Pinpoint the cell where the given text exists, returning its (x, y) midpoint coordinate. 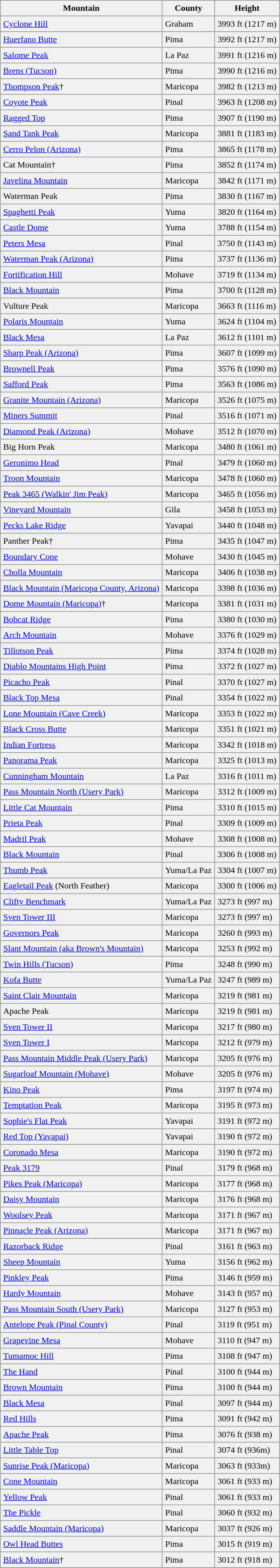
3516 ft (1071 m) (247, 416)
Temptation Peak (82, 1105)
Slant Mountain (aka Brown's Mountain) (82, 949)
Huerfano Butte (82, 40)
Madril Peak (82, 839)
Indian Fortress (82, 745)
3015 ft (919 m) (247, 1544)
Waterman Peak (82, 196)
Sharp Peak (Arizona) (82, 353)
3309 ft (1009 m) (247, 823)
3376 ft (1029 m) (247, 635)
Red Hills (82, 1419)
3108 ft (947 m) (247, 1356)
Coyote Peak (82, 102)
Woolsey Peak (82, 1215)
3300 ft (1006 m) (247, 886)
Sven Tower I (82, 1043)
Panorama Peak (82, 761)
Grapevine Mesa (82, 1340)
3191 ft (972 m) (247, 1121)
3308 ft (1008 m) (247, 839)
Saint Clair Mountain (82, 995)
3119 ft (951 m) (247, 1325)
3991 ft (1216 m) (247, 55)
Troon Mountain (82, 478)
Pinkley Peak (82, 1278)
3212 ft (979 m) (247, 1043)
3146 ft (959 m) (247, 1278)
Black Top Mesa (82, 698)
Tumamoc Hill (82, 1356)
3074 ft (936m) (247, 1450)
Little Cat Mountain (82, 807)
3842 ft (1171 m) (247, 181)
Ragged Top (82, 118)
Spaghetti Peak (82, 212)
Pass Mountain Middle Peak (Usery Park) (82, 1058)
3325 ft (1013 m) (247, 761)
Dome Mountain (Maricopa)† (82, 604)
3865 ft (1178 m) (247, 149)
3127 ft (953 m) (247, 1309)
3719 ft (1134 m) (247, 275)
3624 ft (1104 m) (247, 322)
3179 ft (968 m) (247, 1168)
Clifty Benchmark (82, 901)
The Pickle (82, 1513)
3177 ft (968 m) (247, 1184)
3479 ft (1060 m) (247, 463)
3907 ft (1190 m) (247, 118)
3852 ft (1174 m) (247, 165)
3097 ft (944 m) (247, 1403)
Prieta Peak (82, 823)
3435 ft (1047 m) (247, 541)
3465 ft (1056 m) (247, 494)
3161 ft (963 m) (247, 1246)
3750 ft (1143 m) (247, 243)
Lone Mountain (Cave Creek) (82, 713)
Sven Tower II (82, 1027)
Tillotson Peak (82, 651)
Little Table Top (82, 1450)
Granite Mountain (Arizona) (82, 400)
Cerro Pelon (Arizona) (82, 149)
Razorback Ridge (82, 1246)
Antelope Peak (Pinal County) (82, 1325)
3607 ft (1099 m) (247, 353)
Waterman Peak (Arizona) (82, 259)
Salome Peak (82, 55)
Black Mountain (Maricopa County, Arizona) (82, 588)
3700 ft (1128 m) (247, 290)
Pikes Peak (Maricopa) (82, 1184)
3398 ft (1036 m) (247, 588)
Black Cross Butte (82, 729)
3406 ft (1038 m) (247, 573)
Diablo Mountains High Point (82, 667)
Mountain (82, 8)
3247 ft (989 m) (247, 980)
3110 ft (947 m) (247, 1340)
Cunningham Mountain (82, 776)
3306 ft (1008 m) (247, 855)
Twin Hills (Tucson) (82, 964)
Arch Mountain (82, 635)
Boundary Cone (82, 557)
Pecks Lake Ridge (82, 525)
3480 ft (1061 m) (247, 447)
Eagletail Peak (North Feather) (82, 886)
Hardy Mountain (82, 1293)
3381 ft (1031 m) (247, 604)
3248 ft (990 m) (247, 964)
3992 ft (1217 m) (247, 40)
3316 ft (1011 m) (247, 776)
3458 ft (1053 m) (247, 510)
Peters Mesa (82, 243)
Panther Peak† (82, 541)
3342 ft (1018 m) (247, 745)
The Hand (82, 1372)
Geronimo Head (82, 463)
Height (247, 8)
3963 ft (1208 m) (247, 102)
Brown Mountain (82, 1387)
County (188, 8)
3737 ft (1136 m) (247, 259)
3612 ft (1101 m) (247, 337)
Sugarloaf Mountain (Mohave) (82, 1074)
3197 ft (974 m) (247, 1090)
Brownell Peak (82, 369)
Cat Mountain† (82, 165)
Vineyard Mountain (82, 510)
3993 ft (1217 m) (247, 24)
3310 ft (1015 m) (247, 807)
Owl Head Buttes (82, 1544)
3253 ft (992 m) (247, 949)
3060 ft (932 m) (247, 1513)
Cholla Mountain (82, 573)
Castle Dome (82, 228)
Peak 3465 (Walkin' Jim Peak) (82, 494)
3820 ft (1164 m) (247, 212)
3380 ft (1030 m) (247, 619)
3430 ft (1045 m) (247, 557)
3881 ft (1183 m) (247, 134)
Brens (Tucson) (82, 71)
Black Mountain† (82, 1560)
Kofa Butte (82, 980)
3440 ft (1048 m) (247, 525)
3195 ft (973 m) (247, 1105)
Polaris Mountain (82, 322)
3663 ft (1116 m) (247, 306)
3576 ft (1090 m) (247, 369)
3830 ft (1167 m) (247, 196)
Fortification Hill (82, 275)
Sophie's Flat Peak (82, 1121)
Pinnacle Peak (Arizona) (82, 1231)
3990 ft (1216 m) (247, 71)
Sven Tower III (82, 917)
3354 ft (1022 m) (247, 698)
Governors Peak (82, 933)
Big Horn Peak (82, 447)
Saddle Mountain (Maricopa) (82, 1528)
Bobcat Ridge (82, 619)
Gila (188, 510)
3217 ft (980 m) (247, 1027)
3156 ft (962 m) (247, 1262)
Vulture Peak (82, 306)
3312 ft (1009 m) (247, 792)
3982 ft (1213 m) (247, 86)
3063 ft (933m) (247, 1466)
Pass Mountain North (Usery Park) (82, 792)
Sunrise Peak (Maricopa) (82, 1466)
Yellow Peak (82, 1497)
Red Top (Yavapai) (82, 1137)
3037 ft (926 m) (247, 1528)
Thumb Peak (82, 870)
Thompson Peak† (82, 86)
3091 ft (942 m) (247, 1419)
Sheep Mountain (82, 1262)
Cyclone Hill (82, 24)
Kino Peak (82, 1090)
Pass Mountain South (Usery Park) (82, 1309)
3512 ft (1070 m) (247, 431)
Graham (188, 24)
Cone Mountain (82, 1482)
Coronado Mesa (82, 1152)
Javelina Mountain (82, 181)
3353 ft (1022 m) (247, 713)
3351 ft (1021 m) (247, 729)
Diamond Peak (Arizona) (82, 431)
3478 ft (1060 m) (247, 478)
Safford Peak (82, 384)
Daisy Mountain (82, 1199)
3304 ft (1007 m) (247, 870)
Picacho Peak (82, 682)
3260 ft (993 m) (247, 933)
3176 ft (968 m) (247, 1199)
Miners Summit (82, 416)
3012 ft (918 m) (247, 1560)
3563 ft (1086 m) (247, 384)
3143 ft (957 m) (247, 1293)
3372 ft (1027 m) (247, 667)
3526 ft (1075 m) (247, 400)
Sand Tank Peak (82, 134)
3370 ft (1027 m) (247, 682)
3788 ft (1154 m) (247, 228)
3076 ft (938 m) (247, 1434)
3374 ft (1028 m) (247, 651)
Peak 3179 (82, 1168)
